Return (X, Y) of the center of cell containing provided text 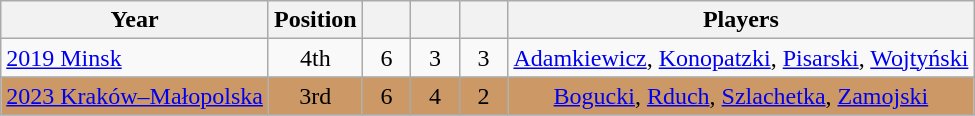
3rd (315, 96)
Position (315, 20)
Players (741, 20)
2 (484, 96)
2019 Minsk (135, 58)
Bogucki, Rduch, Szlachetka, Zamojski (741, 96)
Adamkiewicz, Konopatzki, Pisarski, Wojtyński (741, 58)
4th (315, 58)
Year (135, 20)
4 (436, 96)
2023 Kraków–Małopolska (135, 96)
